Return (x, y) of the center of cell containing provided text 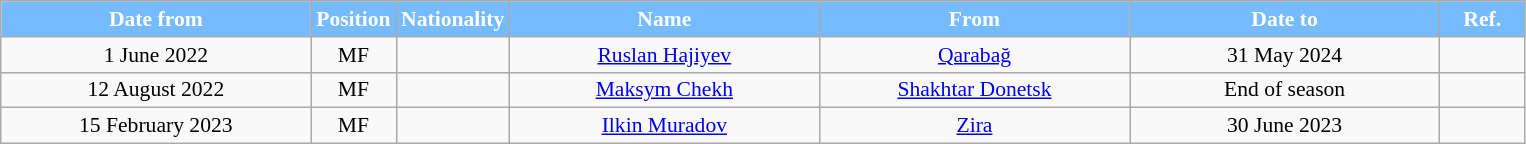
From (974, 19)
Shakhtar Donetsk (974, 90)
Ruslan Hajiyev (664, 55)
Name (664, 19)
Ref. (1482, 19)
31 May 2024 (1285, 55)
1 June 2022 (156, 55)
30 June 2023 (1285, 126)
15 February 2023 (156, 126)
Nationality (452, 19)
Qarabağ (974, 55)
Date from (156, 19)
Ilkin Muradov (664, 126)
Zira (974, 126)
Maksym Chekh (664, 90)
Date to (1285, 19)
End of season (1285, 90)
Position (354, 19)
12 August 2022 (156, 90)
